For the text-containing cell, return its midpoint in [X, Y] coordinate format. 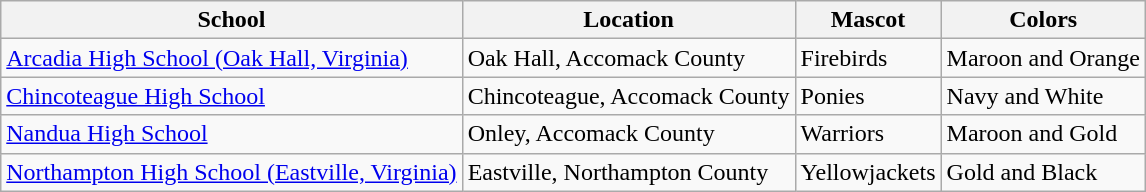
Oak Hall, Accomack County [628, 58]
Location [628, 20]
Warriors [868, 134]
Chincoteague High School [232, 96]
Chincoteague, Accomack County [628, 96]
Maroon and Orange [1043, 58]
Gold and Black [1043, 172]
Firebirds [868, 58]
School [232, 20]
Ponies [868, 96]
Arcadia High School (Oak Hall, Virginia) [232, 58]
Nandua High School [232, 134]
Onley, Accomack County [628, 134]
Northampton High School (Eastville, Virginia) [232, 172]
Eastville, Northampton County [628, 172]
Navy and White [1043, 96]
Yellowjackets [868, 172]
Colors [1043, 20]
Maroon and Gold [1043, 134]
Mascot [868, 20]
